Find where the given text appears and provide that cell's center as [X, Y] coordinate. 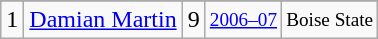
Boise State [330, 20]
Damian Martin [103, 20]
9 [194, 20]
1 [12, 20]
2006–07 [243, 20]
